Provide the (x, y) coordinate of the cell's center where the given text is located.  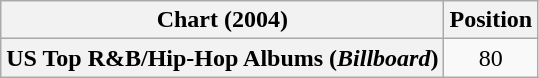
Chart (2004) (222, 20)
US Top R&B/Hip-Hop Albums (Billboard) (222, 58)
Position (491, 20)
80 (491, 58)
